Pinpoint the cell where the given text exists, returning its [X, Y] midpoint coordinate. 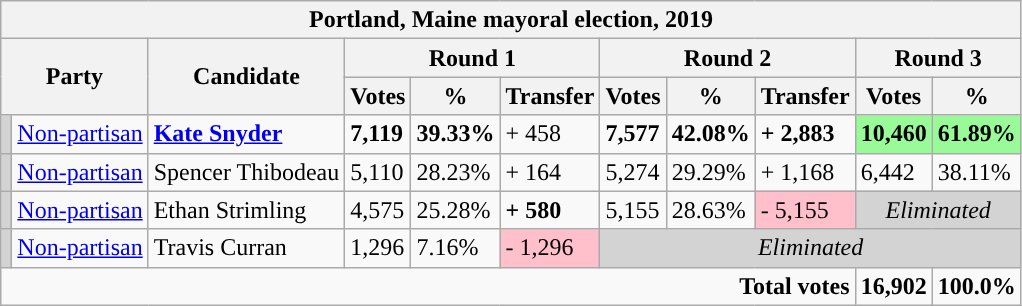
5,110 [378, 172]
+ 580 [550, 210]
29.29% [710, 172]
Candidate [246, 77]
Total votes [428, 286]
5,155 [633, 210]
7,577 [633, 134]
Round 2 [728, 58]
Travis Curran [246, 248]
Spencer Thibodeau [246, 172]
Party [74, 77]
25.28% [456, 210]
16,902 [894, 286]
39.33% [456, 134]
4,575 [378, 210]
Kate Snyder [246, 134]
10,460 [894, 134]
28.63% [710, 210]
7.16% [456, 248]
42.08% [710, 134]
- 1,296 [550, 248]
7,119 [378, 134]
Round 3 [938, 58]
- 5,155 [805, 210]
28.23% [456, 172]
100.0% [976, 286]
+ 2,883 [805, 134]
38.11% [976, 172]
5,274 [633, 172]
Round 1 [472, 58]
Portland, Maine mayoral election, 2019 [511, 20]
1,296 [378, 248]
+ 164 [550, 172]
Ethan Strimling [246, 210]
6,442 [894, 172]
61.89% [976, 134]
+ 458 [550, 134]
+ 1,168 [805, 172]
